Search for the cell housing the specified text and yield its (X, Y) center coordinate. 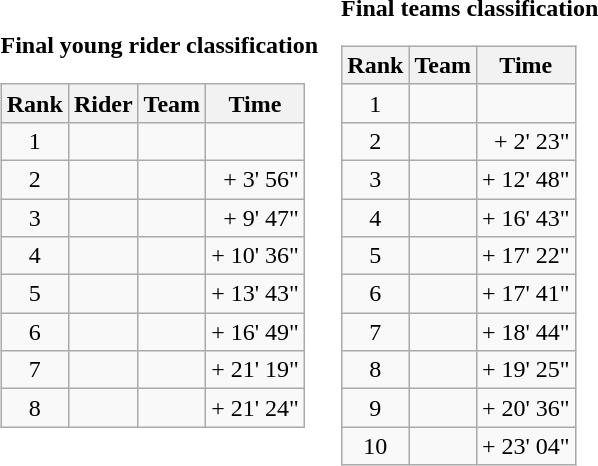
+ 21' 24" (256, 408)
+ 2' 23" (526, 141)
+ 19' 25" (526, 370)
+ 16' 43" (526, 217)
Rider (103, 103)
+ 21' 19" (256, 370)
+ 13' 43" (256, 294)
+ 3' 56" (256, 179)
+ 17' 41" (526, 294)
10 (376, 446)
+ 17' 22" (526, 256)
+ 9' 47" (256, 217)
+ 10' 36" (256, 256)
+ 23' 04" (526, 446)
+ 12' 48" (526, 179)
+ 18' 44" (526, 332)
+ 20' 36" (526, 408)
9 (376, 408)
+ 16' 49" (256, 332)
